Pinpoint the cell where the given text exists, returning its [x, y] midpoint coordinate. 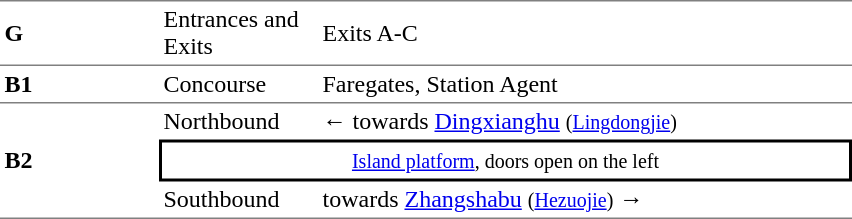
Island platform, doors open on the left [506, 161]
Concourse [238, 85]
Faregates, Station Agent [585, 85]
← towards Dingxianghu (Lingdongjie) [585, 122]
Northbound [238, 122]
G [80, 33]
Exits A-C [585, 33]
Entrances and Exits [238, 33]
B1 [80, 85]
